Determine the (x, y) coordinate at the center of the cell enclosing the given text.  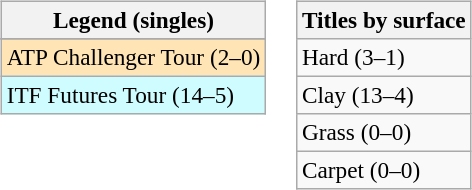
Carpet (0–0) (384, 171)
Hard (3–1) (384, 57)
ATP Challenger Tour (2–0) (133, 57)
Grass (0–0) (384, 133)
Titles by surface (384, 20)
Legend (singles) (133, 20)
Clay (13–4) (384, 95)
ITF Futures Tour (14–5) (133, 95)
